Locate the cell with the specified text and output its (x, y) center coordinate. 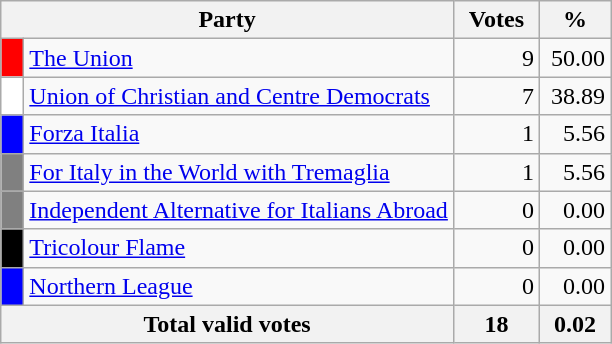
The Union (239, 58)
Party (228, 20)
Independent Alternative for Italians Abroad (239, 210)
Tricolour Flame (239, 248)
50.00 (574, 58)
38.89 (574, 96)
0.02 (574, 324)
% (574, 20)
9 (496, 58)
7 (496, 96)
Forza Italia (239, 134)
Votes (496, 20)
Total valid votes (228, 324)
Northern League (239, 286)
18 (496, 324)
For Italy in the World with Tremaglia (239, 172)
Union of Christian and Centre Democrats (239, 96)
